Provide the [x, y] coordinate of the cell's center where the given text is located.  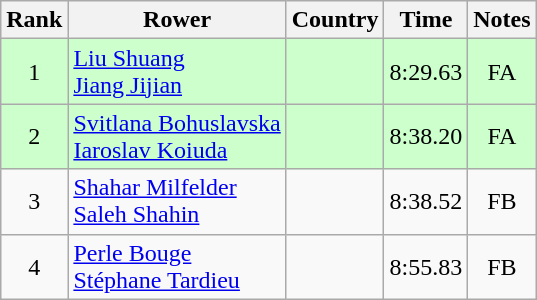
Perle BougeStéphane Tardieu [177, 266]
1 [34, 72]
Shahar MilfelderSaleh Shahin [177, 202]
Rower [177, 20]
4 [34, 266]
Svitlana BohuslavskaIaroslav Koiuda [177, 136]
8:29.63 [426, 72]
Country [335, 20]
Time [426, 20]
8:55.83 [426, 266]
Liu ShuangJiang Jijian [177, 72]
8:38.20 [426, 136]
3 [34, 202]
8:38.52 [426, 202]
2 [34, 136]
Rank [34, 20]
Notes [502, 20]
